Detect which cell encompasses the target text, then output its (X, Y) center coordinate. 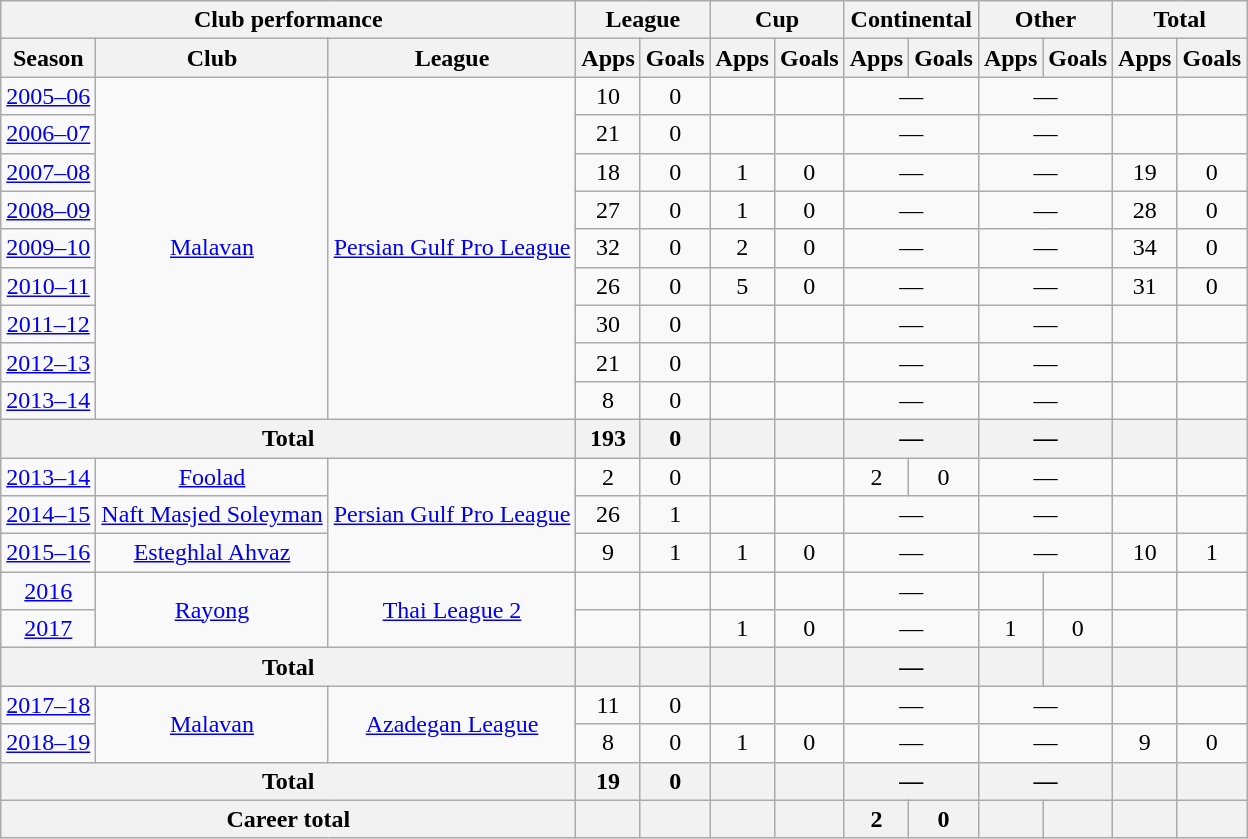
Naft Masjed Soleyman (212, 515)
2012–13 (48, 362)
34 (1145, 248)
Other (1045, 20)
5 (742, 286)
2014–15 (48, 515)
Cup (777, 20)
2016 (48, 591)
2015–16 (48, 553)
Season (48, 58)
2017–18 (48, 705)
2009–10 (48, 248)
Foolad (212, 477)
2007–08 (48, 172)
193 (608, 438)
11 (608, 705)
31 (1145, 286)
18 (608, 172)
2011–12 (48, 324)
Continental (911, 20)
Azadegan League (452, 724)
2008–09 (48, 210)
2006–07 (48, 134)
27 (608, 210)
2018–19 (48, 743)
2010–11 (48, 286)
30 (608, 324)
Club performance (288, 20)
Rayong (212, 610)
2017 (48, 629)
Club (212, 58)
Esteghlal Ahvaz (212, 553)
2005–06 (48, 96)
32 (608, 248)
Thai League 2 (452, 610)
Career total (288, 819)
28 (1145, 210)
